Output the (X, Y) coordinate of the center of the cell containing the given text.  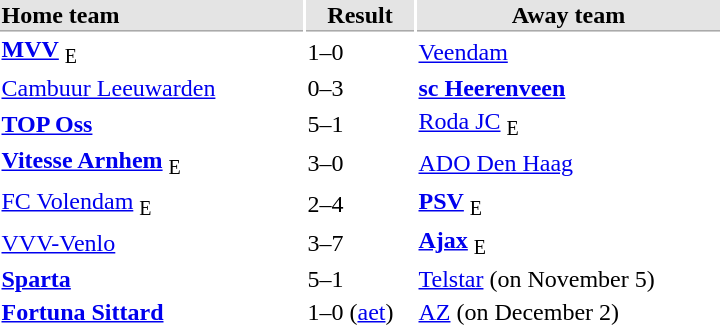
3–0 (360, 164)
3–7 (360, 243)
MVV E (152, 52)
Veendam (568, 52)
Cambuur Leeuwarden (152, 89)
Sparta (152, 279)
sc Heerenveen (568, 89)
1–0 (360, 52)
Roda JC E (568, 125)
ADO Den Haag (568, 164)
VVV-Venlo (152, 243)
Home team (152, 16)
FC Volendam E (152, 203)
0–3 (360, 89)
Result (360, 16)
Vitesse Arnhem E (152, 164)
Telstar (on November 5) (568, 279)
Away team (568, 16)
2–4 (360, 203)
Ajax E (568, 243)
PSV E (568, 203)
TOP Oss (152, 125)
